Identify which cell holds the provided text, then report its [x, y] central coordinate. 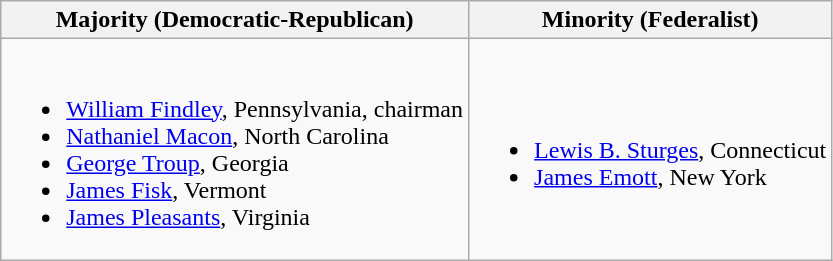
William Findley, Pennsylvania, chairmanNathaniel Macon, North CarolinaGeorge Troup, GeorgiaJames Fisk, VermontJames Pleasants, Virginia [235, 150]
Majority (Democratic-Republican) [235, 20]
Minority (Federalist) [650, 20]
Lewis B. Sturges, ConnecticutJames Emott, New York [650, 150]
